Provide the (X, Y) coordinate of the cell's center where the given text is located.  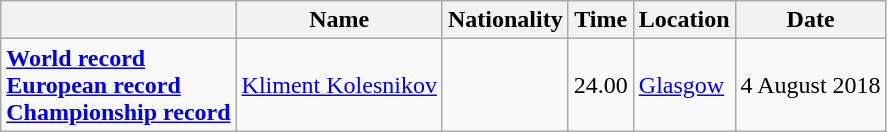
Glasgow (684, 85)
Location (684, 20)
Nationality (505, 20)
Date (810, 20)
Name (339, 20)
4 August 2018 (810, 85)
24.00 (600, 85)
Kliment Kolesnikov (339, 85)
Time (600, 20)
World recordEuropean recordChampionship record (118, 85)
